Return (x, y) of the center of cell containing provided text 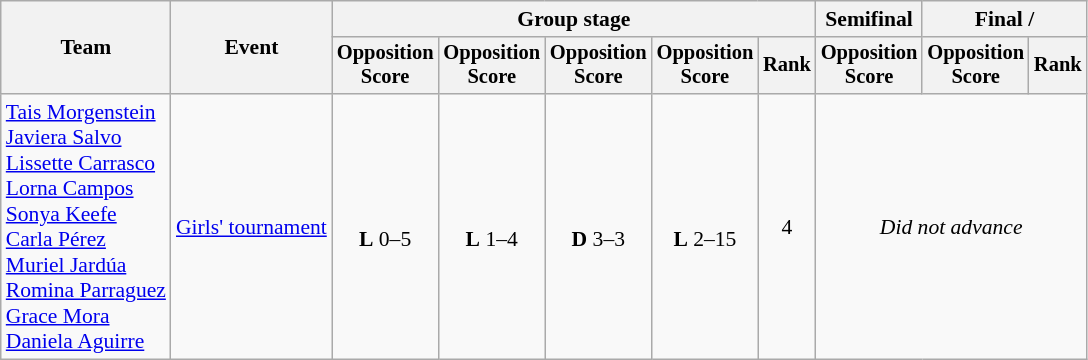
Did not advance (952, 226)
Final / (1004, 19)
Event (252, 48)
Girls' tournament (252, 226)
Group stage (574, 19)
L 2–15 (706, 226)
D 3–3 (598, 226)
L 1–4 (492, 226)
4 (787, 226)
Team (86, 48)
L 0–5 (386, 226)
Semifinal (870, 19)
Tais Morgenstein Javiera Salvo Lissette Carrasco Lorna Campos Sonya Keefe Carla Pérez Muriel Jardúa Romina Parraguez Grace Mora Daniela Aguirre (86, 226)
